Return (X, Y) of the center of cell containing provided text 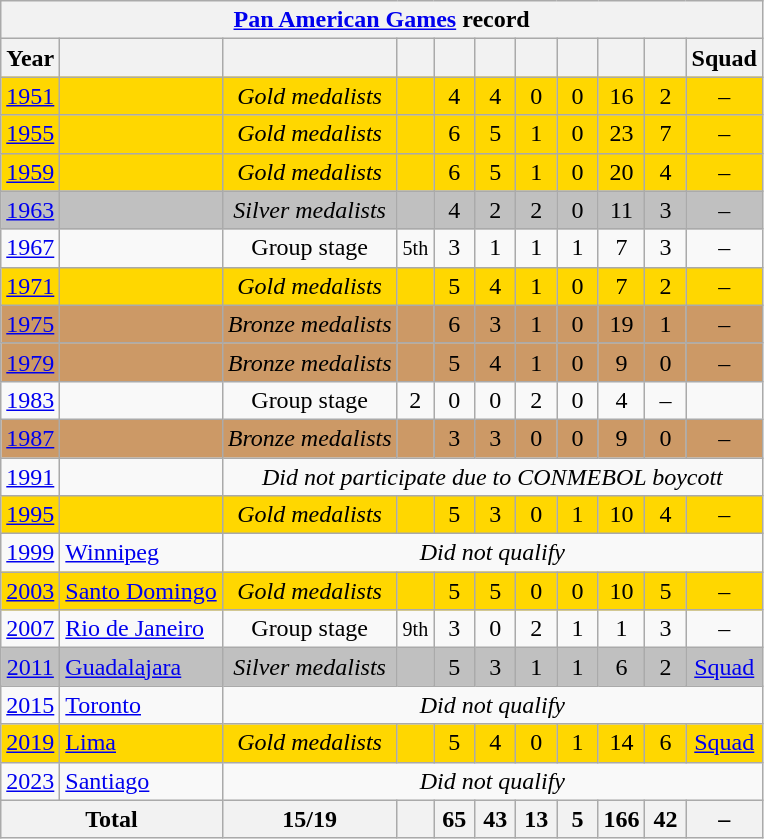
11 (622, 210)
19 (622, 324)
23 (622, 134)
43 (496, 819)
1955 (30, 134)
1971 (30, 286)
9th (416, 629)
13 (536, 819)
Santo Domingo (141, 591)
2011 (30, 667)
2003 (30, 591)
2015 (30, 705)
1991 (30, 477)
42 (666, 819)
2007 (30, 629)
Toronto (141, 705)
1967 (30, 248)
1995 (30, 515)
Pan American Games record (382, 20)
1975 (30, 324)
166 (622, 819)
Total (112, 819)
Year (30, 58)
65 (454, 819)
1959 (30, 172)
Santiago (141, 781)
2023 (30, 781)
Winnipeg (141, 553)
20 (622, 172)
15/19 (310, 819)
Rio de Janeiro (141, 629)
Guadalajara (141, 667)
1979 (30, 362)
1963 (30, 210)
14 (622, 743)
Did not participate due to CONMEBOL boycott (492, 477)
Lima (141, 743)
1987 (30, 438)
2019 (30, 743)
1983 (30, 400)
1951 (30, 96)
1999 (30, 553)
5th (416, 248)
16 (622, 96)
